Provide the (x, y) coordinate of the cell's center where the given text is located.  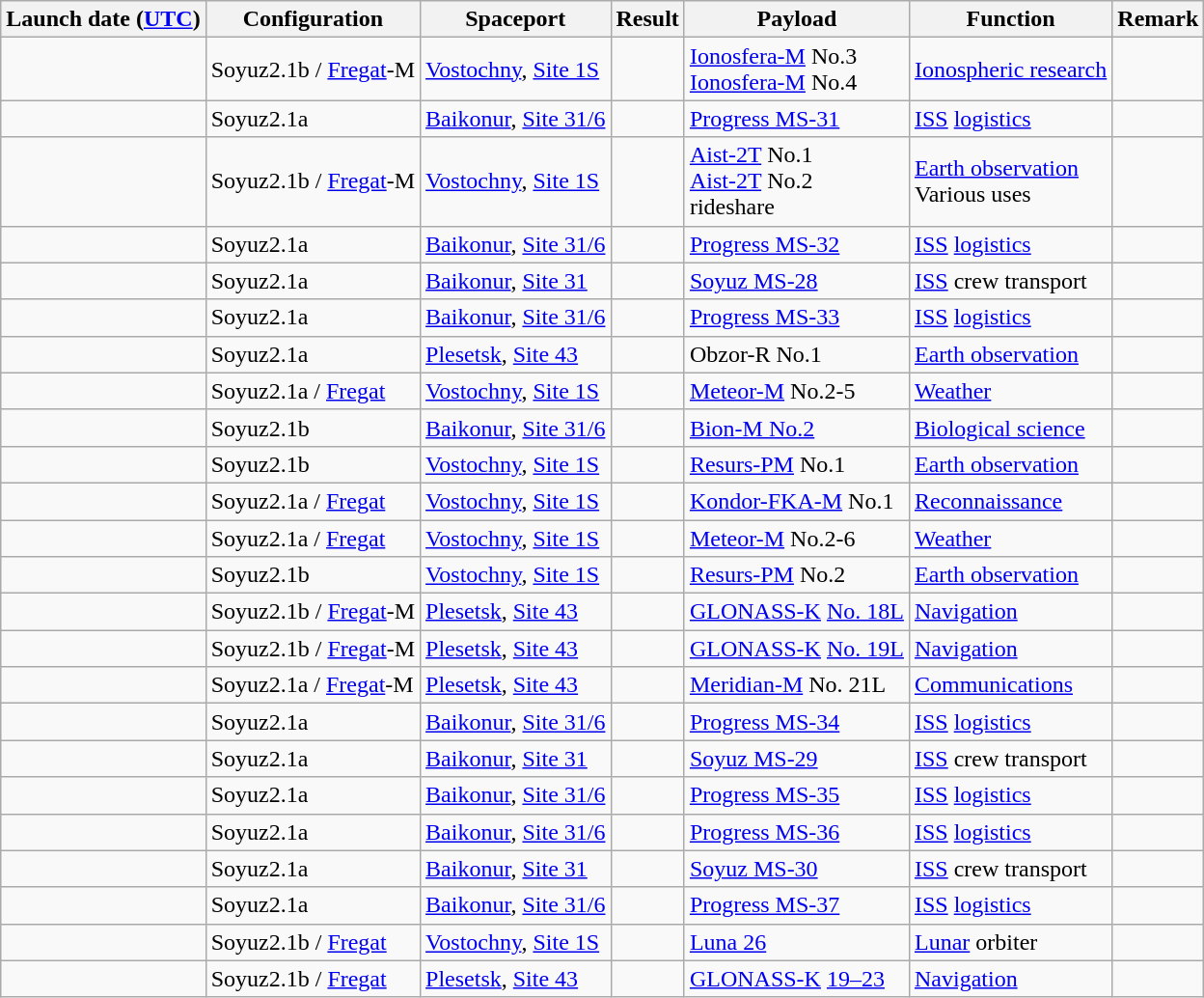
Meteor-M No.2-5 (797, 391)
Progress MS-34 (797, 722)
Kondor-FKA-M No.1 (797, 501)
Progress MS-33 (797, 318)
Ionospheric research (1010, 69)
Soyuz MS-28 (797, 281)
Progress MS-36 (797, 832)
Ionosfera-M No.3Ionosfera-M No.4 (797, 69)
Configuration (313, 19)
Lunar orbiter (1010, 942)
Resurs-PM No.2 (797, 575)
Progress MS-35 (797, 795)
Obzor-R No.1 (797, 354)
Soyuz2.1a / Fregat-M (313, 685)
Soyuz MS-29 (797, 759)
Result (647, 19)
Spaceport (515, 19)
Reconnaissance (1010, 501)
Remark (1158, 19)
Function (1010, 19)
Biological science (1010, 428)
Progress MS-37 (797, 905)
Aist-2T No.1Aist-2T No.2rideshare (797, 181)
Communications (1010, 685)
Meridian-M No. 21L (797, 685)
Bion-M No.2 (797, 428)
GLONASS-K No. 18L (797, 612)
Soyuz MS-30 (797, 869)
Resurs-PM No.1 (797, 464)
Luna 26 (797, 942)
Progress MS-32 (797, 244)
GLONASS-K 19–23 (797, 979)
Earth observationVarious uses (1010, 181)
Payload (797, 19)
Progress MS-31 (797, 119)
GLONASS-K No. 19L (797, 649)
Launch date (UTC) (103, 19)
Meteor-M No.2-6 (797, 538)
